Output the [x, y] coordinate of the center of the cell containing the given text.  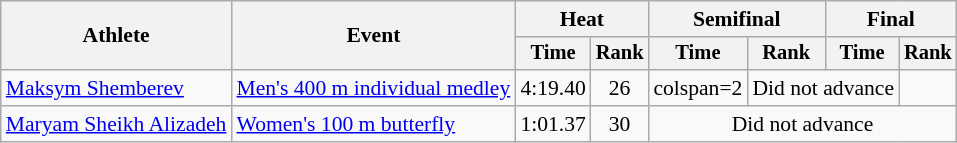
26 [620, 88]
4:19.40 [552, 88]
Semifinal [736, 19]
Women's 100 m butterfly [373, 124]
Maksym Shemberev [116, 88]
Men's 400 m individual medley [373, 88]
Event [373, 36]
colspan=2 [698, 88]
30 [620, 124]
Heat [582, 19]
Athlete [116, 36]
1:01.37 [552, 124]
Final [891, 19]
Maryam Sheikh Alizadeh [116, 124]
